From the cell containing the given text, extract its center point as [X, Y] coordinate. 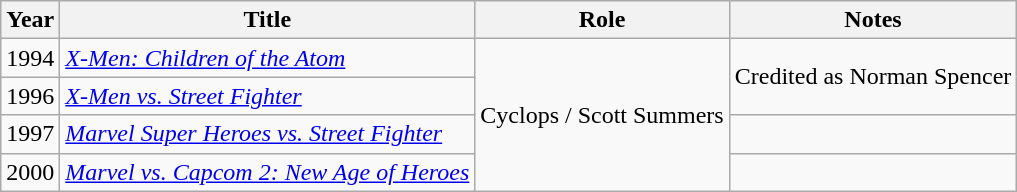
Cyclops / Scott Summers [602, 115]
1996 [30, 96]
X-Men: Children of the Atom [268, 58]
Marvel Super Heroes vs. Street Fighter [268, 134]
Title [268, 20]
Credited as Norman Spencer [873, 77]
X-Men vs. Street Fighter [268, 96]
1997 [30, 134]
2000 [30, 172]
1994 [30, 58]
Role [602, 20]
Marvel vs. Capcom 2: New Age of Heroes [268, 172]
Notes [873, 20]
Year [30, 20]
